Search for the cell housing the specified text and yield its (X, Y) center coordinate. 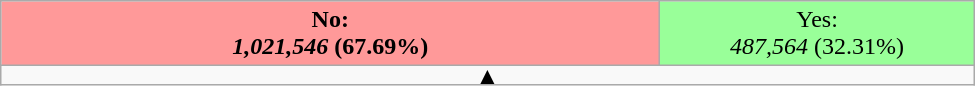
No: 1,021,546 (67.69%) (330, 34)
Yes: 487,564 (32.31%) (817, 34)
